Detect which cell encompasses the target text, then output its [X, Y] center coordinate. 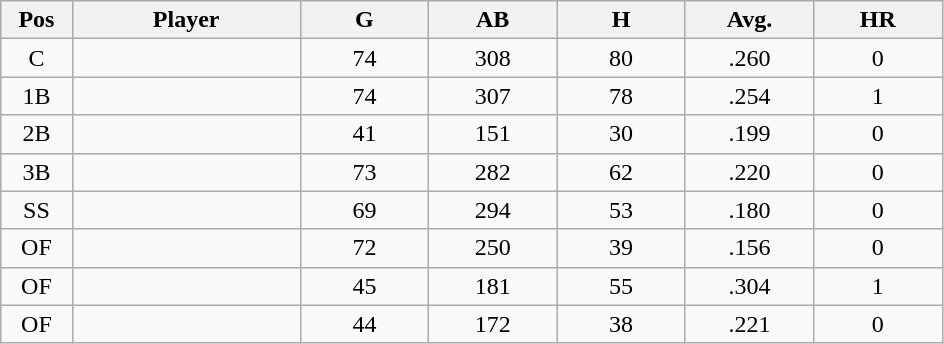
55 [621, 286]
38 [621, 324]
.254 [749, 96]
30 [621, 134]
172 [493, 324]
C [36, 58]
294 [493, 210]
2B [36, 134]
Player [186, 20]
307 [493, 96]
.220 [749, 172]
45 [364, 286]
1B [36, 96]
282 [493, 172]
3B [36, 172]
G [364, 20]
181 [493, 286]
Pos [36, 20]
250 [493, 248]
.180 [749, 210]
53 [621, 210]
39 [621, 248]
H [621, 20]
69 [364, 210]
SS [36, 210]
72 [364, 248]
308 [493, 58]
.156 [749, 248]
HR [878, 20]
.304 [749, 286]
73 [364, 172]
80 [621, 58]
78 [621, 96]
62 [621, 172]
.221 [749, 324]
AB [493, 20]
151 [493, 134]
.260 [749, 58]
.199 [749, 134]
41 [364, 134]
Avg. [749, 20]
44 [364, 324]
